Pinpoint the cell where the given text exists, returning its [X, Y] midpoint coordinate. 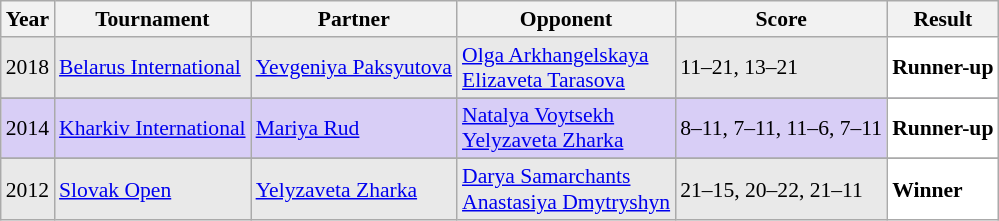
Partner [354, 19]
Year [28, 19]
Tournament [152, 19]
Natalya Voytsekh Yelyzaveta Zharka [566, 128]
Opponent [566, 19]
Olga Arkhangelskaya Elizaveta Tarasova [566, 68]
2014 [28, 128]
Yevgeniya Paksyutova [354, 68]
Darya Samarchants Anastasiya Dmytryshyn [566, 190]
21–15, 20–22, 21–11 [781, 190]
Yelyzaveta Zharka [354, 190]
8–11, 7–11, 11–6, 7–11 [781, 128]
Score [781, 19]
Kharkiv International [152, 128]
2018 [28, 68]
Result [942, 19]
Slovak Open [152, 190]
11–21, 13–21 [781, 68]
Mariya Rud [354, 128]
Belarus International [152, 68]
Winner [942, 190]
2012 [28, 190]
